Pinpoint the cell where the given text exists, returning its (x, y) midpoint coordinate. 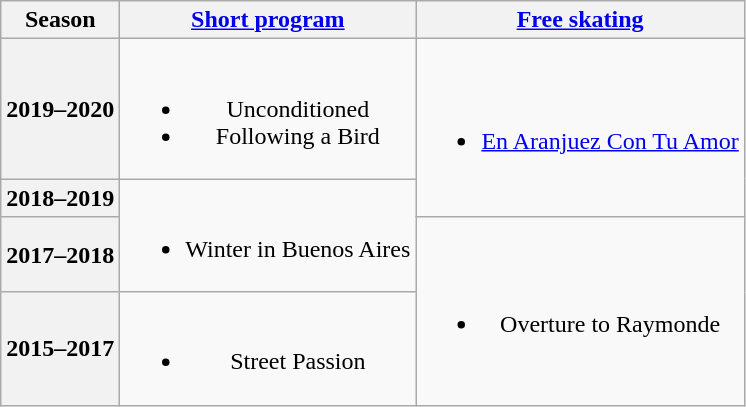
2015–2017 (60, 348)
Short program (268, 20)
Street Passion (268, 348)
Overture to Raymonde (580, 311)
2018–2019 (60, 198)
En Aranjuez Con Tu Amor (580, 128)
UnconditionedFollowing a Bird (268, 109)
2017–2018 (60, 254)
2019–2020 (60, 109)
Free skating (580, 20)
Winter in Buenos Aires (268, 236)
Season (60, 20)
